Scan for the cell matching the given text and deliver its (X, Y) coordinate at center. 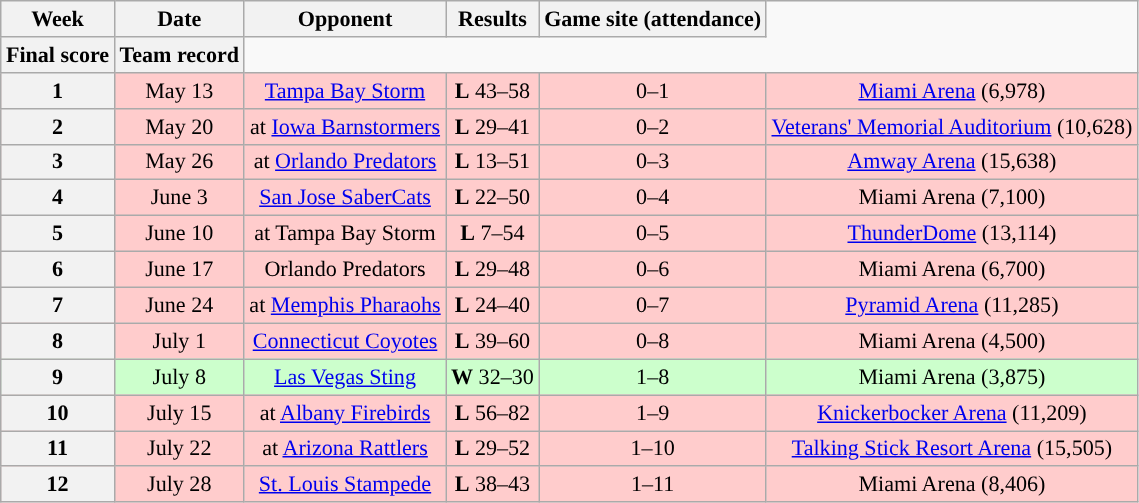
Results (492, 18)
Orlando Predators (345, 269)
May 26 (179, 162)
May 13 (179, 90)
San Jose SaberCats (345, 198)
L 38–43 (492, 484)
ThunderDome (13,114) (952, 233)
1–10 (652, 448)
Las Vegas Sting (345, 377)
Connecticut Coyotes (345, 341)
2 (58, 126)
Date (179, 18)
Miami Arena (3,875) (952, 377)
Tampa Bay Storm (345, 90)
July 28 (179, 484)
Miami Arena (6,700) (952, 269)
1 (58, 90)
July 15 (179, 412)
at Tampa Bay Storm (345, 233)
L 43–58 (492, 90)
June 24 (179, 305)
11 (58, 448)
L 22–50 (492, 198)
1–9 (652, 412)
0–2 (652, 126)
12 (58, 484)
L 29–41 (492, 126)
L 29–52 (492, 448)
June 17 (179, 269)
7 (58, 305)
Miami Arena (7,100) (952, 198)
L 13–51 (492, 162)
Veterans' Memorial Auditorium (10,628) (952, 126)
St. Louis Stampede (345, 484)
Final score (58, 54)
at Iowa Barnstormers (345, 126)
0–5 (652, 233)
0–1 (652, 90)
L 29–48 (492, 269)
Pyramid Arena (11,285) (952, 305)
Miami Arena (8,406) (952, 484)
Team record (179, 54)
June 3 (179, 198)
at Arizona Rattlers (345, 448)
Knickerbocker Arena (11,209) (952, 412)
0–7 (652, 305)
1–11 (652, 484)
0–6 (652, 269)
8 (58, 341)
0–8 (652, 341)
Talking Stick Resort Arena (15,505) (952, 448)
L 39–60 (492, 341)
9 (58, 377)
3 (58, 162)
July 22 (179, 448)
10 (58, 412)
Miami Arena (4,500) (952, 341)
at Albany Firebirds (345, 412)
Miami Arena (6,978) (952, 90)
July 8 (179, 377)
6 (58, 269)
Opponent (345, 18)
May 20 (179, 126)
L 56–82 (492, 412)
W 32–30 (492, 377)
at Memphis Pharaohs (345, 305)
July 1 (179, 341)
4 (58, 198)
June 10 (179, 233)
at Orlando Predators (345, 162)
L 24–40 (492, 305)
1–8 (652, 377)
5 (58, 233)
0–4 (652, 198)
L 7–54 (492, 233)
Amway Arena (15,638) (952, 162)
0–3 (652, 162)
Week (58, 18)
Game site (attendance) (652, 18)
